Scan for the cell matching the given text and deliver its (X, Y) coordinate at center. 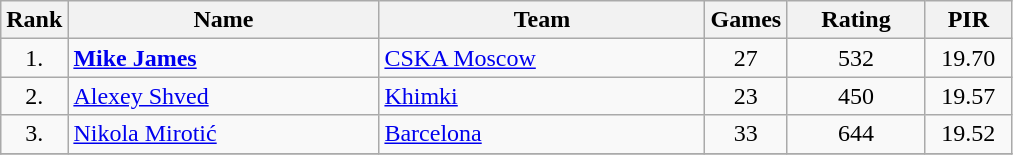
27 (746, 58)
Mike James (224, 58)
450 (856, 96)
Alexey Shved (224, 96)
19.57 (968, 96)
2. (34, 96)
23 (746, 96)
Games (746, 20)
Nikola Mirotić (224, 134)
33 (746, 134)
Rating (856, 20)
Khimki (542, 96)
PIR (968, 20)
532 (856, 58)
Name (224, 20)
Rank (34, 20)
644 (856, 134)
3. (34, 134)
Barcelona (542, 134)
19.70 (968, 58)
19.52 (968, 134)
CSKA Moscow (542, 58)
Team (542, 20)
1. (34, 58)
